Capture the cell that displays the provided text and extract its (x, y) central coordinate. 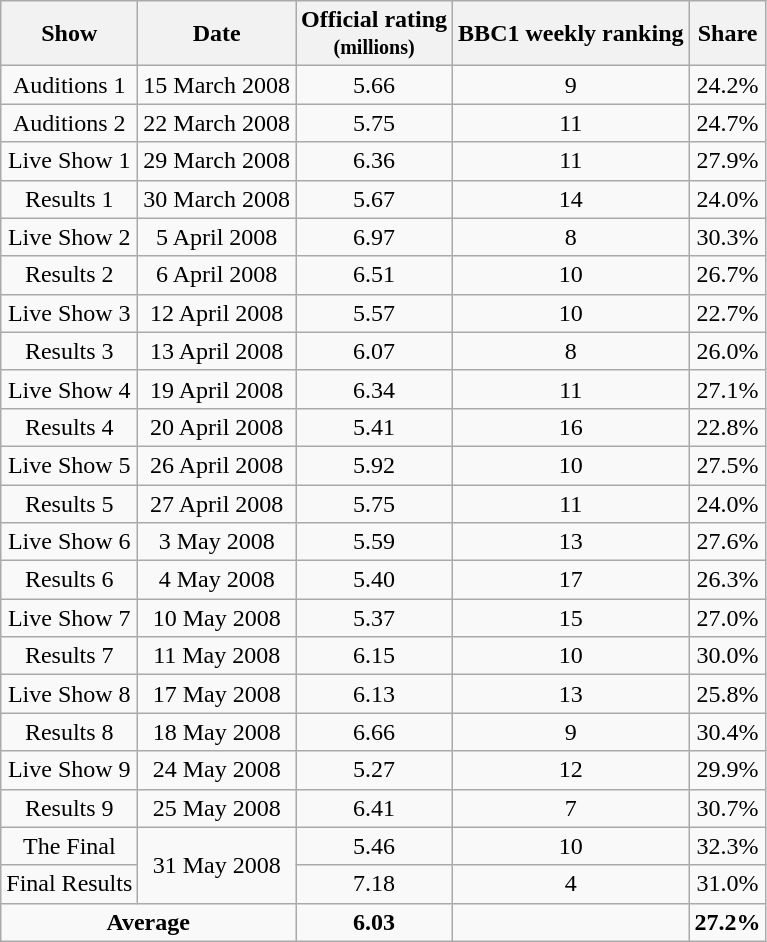
5.92 (374, 465)
6.97 (374, 237)
Auditions 2 (70, 123)
27.5% (728, 465)
30.3% (728, 237)
3 May 2008 (217, 542)
Final Results (70, 884)
5.46 (374, 846)
7 (571, 808)
22 March 2008 (217, 123)
30.4% (728, 732)
Results 3 (70, 351)
11 May 2008 (217, 656)
Results 5 (70, 503)
15 (571, 618)
19 April 2008 (217, 389)
30.7% (728, 808)
26 April 2008 (217, 465)
Results 7 (70, 656)
26.3% (728, 580)
15 March 2008 (217, 85)
5.67 (374, 199)
26.7% (728, 275)
Share (728, 34)
31.0% (728, 884)
Live Show 7 (70, 618)
22.7% (728, 313)
16 (571, 427)
29 March 2008 (217, 161)
Live Show 5 (70, 465)
5.27 (374, 770)
Live Show 9 (70, 770)
12 April 2008 (217, 313)
24.7% (728, 123)
5.66 (374, 85)
6.66 (374, 732)
BBC1 weekly ranking (571, 34)
6.51 (374, 275)
Results 8 (70, 732)
Live Show 3 (70, 313)
6 April 2008 (217, 275)
10 May 2008 (217, 618)
27 April 2008 (217, 503)
Auditions 1 (70, 85)
12 (571, 770)
4 May 2008 (217, 580)
6.07 (374, 351)
22.8% (728, 427)
Results 6 (70, 580)
Live Show 4 (70, 389)
17 (571, 580)
6.41 (374, 808)
5.59 (374, 542)
6.13 (374, 694)
Live Show 8 (70, 694)
Average (148, 922)
14 (571, 199)
32.3% (728, 846)
30 March 2008 (217, 199)
4 (571, 884)
25 May 2008 (217, 808)
6.34 (374, 389)
24.2% (728, 85)
Official rating(millions) (374, 34)
17 May 2008 (217, 694)
31 May 2008 (217, 865)
5.57 (374, 313)
Results 4 (70, 427)
20 April 2008 (217, 427)
27.6% (728, 542)
26.0% (728, 351)
5.40 (374, 580)
6.03 (374, 922)
Results 9 (70, 808)
27.1% (728, 389)
24 May 2008 (217, 770)
27.9% (728, 161)
18 May 2008 (217, 732)
Live Show 2 (70, 237)
Results 1 (70, 199)
6.15 (374, 656)
7.18 (374, 884)
Show (70, 34)
Live Show 6 (70, 542)
30.0% (728, 656)
27.2% (728, 922)
5.41 (374, 427)
13 April 2008 (217, 351)
29.9% (728, 770)
Date (217, 34)
6.36 (374, 161)
Live Show 1 (70, 161)
5 April 2008 (217, 237)
25.8% (728, 694)
5.37 (374, 618)
27.0% (728, 618)
The Final (70, 846)
Results 2 (70, 275)
